Return the [X, Y] coordinate for the center point of the cell that contains the specified text.  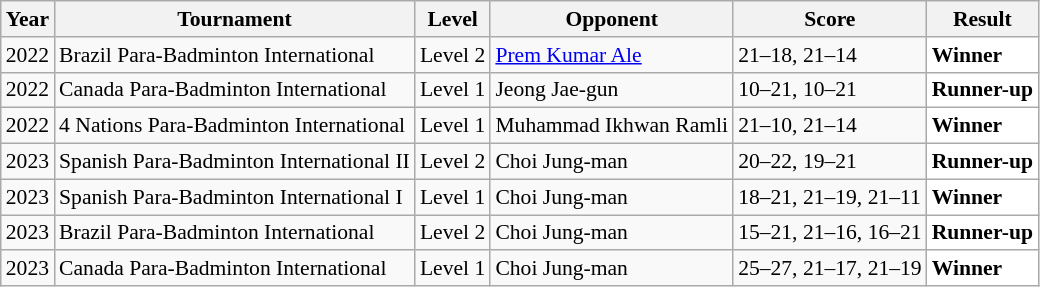
Spanish Para-Badminton International II [234, 162]
Year [28, 19]
20–22, 19–21 [830, 162]
Result [982, 19]
Opponent [612, 19]
Level [452, 19]
25–27, 21–17, 21–19 [830, 269]
Muhammad Ikhwan Ramli [612, 126]
15–21, 21–16, 16–21 [830, 233]
Jeong Jae-gun [612, 90]
21–18, 21–14 [830, 55]
4 Nations Para-Badminton International [234, 126]
Score [830, 19]
Tournament [234, 19]
Spanish Para-Badminton International I [234, 197]
18–21, 21–19, 21–11 [830, 197]
21–10, 21–14 [830, 126]
10–21, 10–21 [830, 90]
Prem Kumar Ale [612, 55]
